Return (x, y) of the center of cell containing provided text 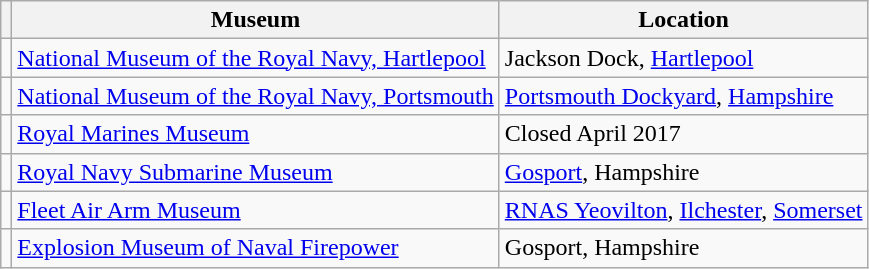
Museum (256, 20)
Royal Navy Submarine Museum (256, 172)
Explosion Museum of Naval Firepower (256, 248)
Royal Marines Museum (256, 134)
National Museum of the Royal Navy, Hartlepool (256, 58)
National Museum of the Royal Navy, Portsmouth (256, 96)
RNAS Yeovilton, Ilchester, Somerset (684, 210)
Jackson Dock, Hartlepool (684, 58)
Fleet Air Arm Museum (256, 210)
Location (684, 20)
Closed April 2017 (684, 134)
Portsmouth Dockyard, Hampshire (684, 96)
